Locate the cell with the specified text and output its (x, y) center coordinate. 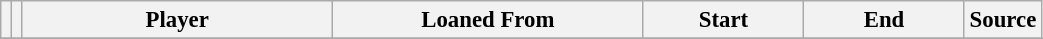
Start (724, 20)
Source (1002, 20)
Loaned From (488, 20)
End (884, 20)
Player (178, 20)
